From the cell containing the given text, extract its center point as [x, y] coordinate. 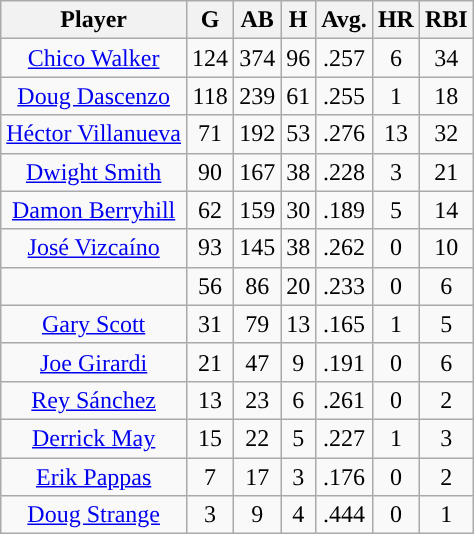
.261 [344, 400]
Doug Dascenzo [94, 96]
G [210, 20]
15 [210, 438]
Rey Sánchez [94, 400]
93 [210, 248]
HR [396, 20]
.257 [344, 58]
7 [210, 477]
Avg. [344, 20]
Damon Berryhill [94, 210]
Héctor Villanueva [94, 134]
32 [446, 134]
374 [258, 58]
167 [258, 172]
Player [94, 20]
Erik Pappas [94, 477]
.444 [344, 515]
.165 [344, 324]
H [298, 20]
.227 [344, 438]
.176 [344, 477]
José Vizcaíno [94, 248]
23 [258, 400]
34 [446, 58]
56 [210, 286]
.255 [344, 96]
Dwight Smith [94, 172]
47 [258, 362]
18 [446, 96]
96 [298, 58]
71 [210, 134]
.262 [344, 248]
86 [258, 286]
61 [298, 96]
Chico Walker [94, 58]
31 [210, 324]
62 [210, 210]
30 [298, 210]
10 [446, 248]
14 [446, 210]
.276 [344, 134]
124 [210, 58]
Joe Girardi [94, 362]
.228 [344, 172]
17 [258, 477]
.189 [344, 210]
118 [210, 96]
53 [298, 134]
79 [258, 324]
22 [258, 438]
4 [298, 515]
Doug Strange [94, 515]
145 [258, 248]
192 [258, 134]
20 [298, 286]
Derrick May [94, 438]
.191 [344, 362]
AB [258, 20]
.233 [344, 286]
Gary Scott [94, 324]
90 [210, 172]
239 [258, 96]
159 [258, 210]
RBI [446, 20]
